Scan for the cell matching the given text and deliver its [x, y] coordinate at center. 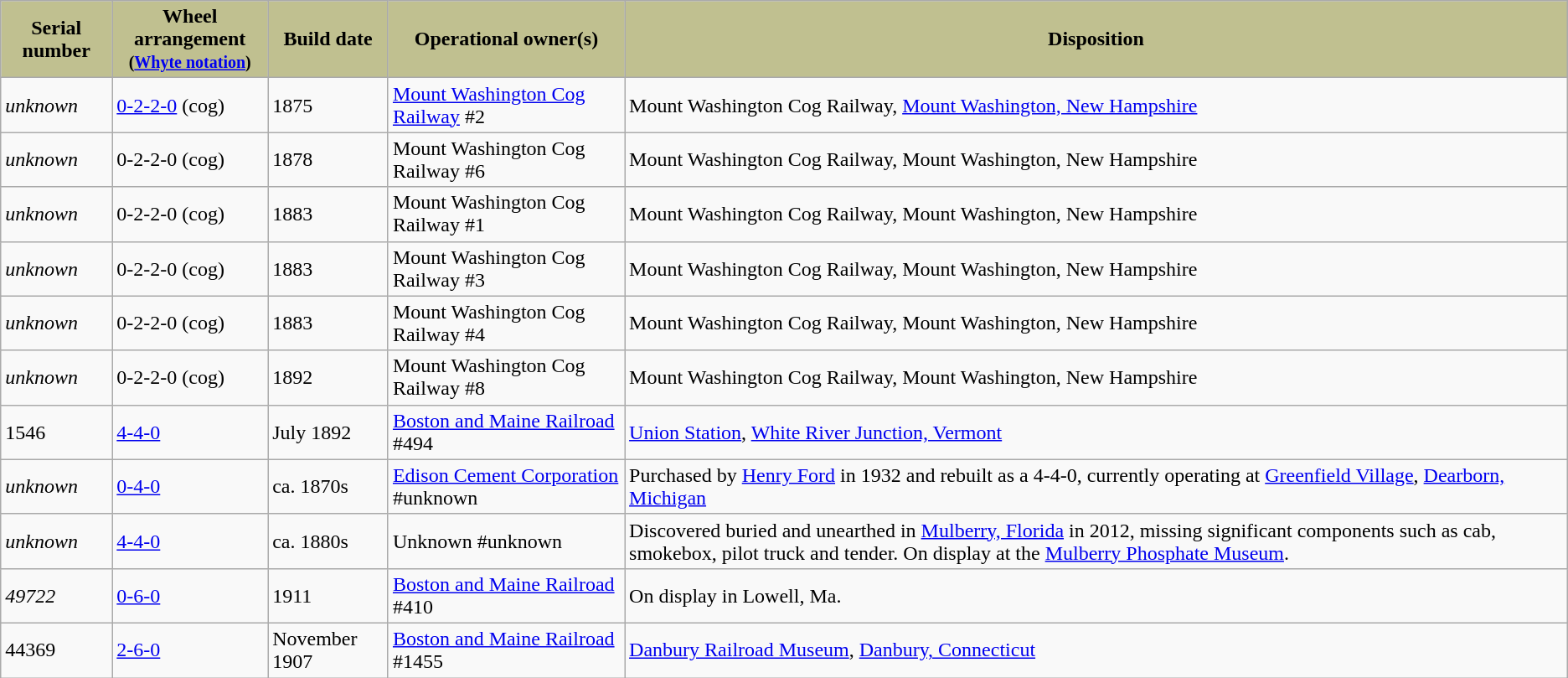
Serial number [57, 39]
1878 [328, 159]
2-6-0 [190, 650]
Boston and Maine Railroad #494 [506, 432]
Mount Washington Cog Railway #1 [506, 215]
Edison Cement Corporation #unknown [506, 486]
ca. 1870s [328, 486]
July 1892 [328, 432]
49722 [57, 595]
Mount Washington Cog Railway #3 [506, 268]
Danbury Railroad Museum, Danbury, Connecticut [1096, 650]
Mount Washington Cog Railway #2 [506, 106]
1911 [328, 595]
Wheel arrangement(Whyte notation) [190, 39]
0-4-0 [190, 486]
Disposition [1096, 39]
Build date [328, 39]
Mount Washington Cog Railway #4 [506, 323]
44369 [57, 650]
Boston and Maine Railroad #1455 [506, 650]
1546 [57, 432]
1892 [328, 377]
Unknown #unknown [506, 541]
ca. 1880s [328, 541]
1875 [328, 106]
Operational owner(s) [506, 39]
Mount Washington Cog Railway #6 [506, 159]
Purchased by Henry Ford in 1932 and rebuilt as a 4-4-0, currently operating at Greenfield Village, Dearborn, Michigan [1096, 486]
Union Station, White River Junction, Vermont [1096, 432]
Boston and Maine Railroad #410 [506, 595]
On display in Lowell, Ma. [1096, 595]
0-6-0 [190, 595]
Mount Washington Cog Railway #8 [506, 377]
November 1907 [328, 650]
